Scan for the cell matching the given text and deliver its [x, y] coordinate at center. 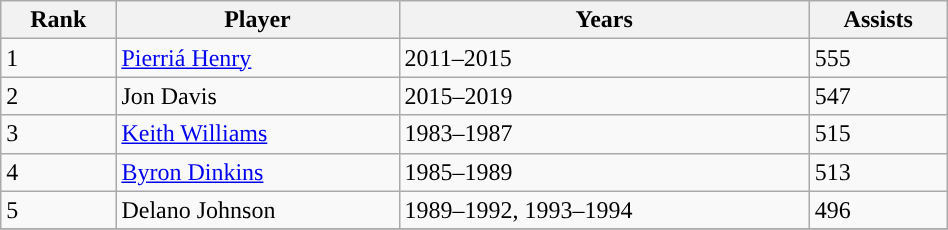
Byron Dinkins [258, 172]
3 [58, 134]
1 [58, 58]
496 [878, 210]
Jon Davis [258, 96]
2 [58, 96]
Delano Johnson [258, 210]
4 [58, 172]
2015–2019 [604, 96]
5 [58, 210]
Keith Williams [258, 134]
2011–2015 [604, 58]
Player [258, 20]
Years [604, 20]
Rank [58, 20]
1983–1987 [604, 134]
1985–1989 [604, 172]
Assists [878, 20]
513 [878, 172]
Pierriá Henry [258, 58]
515 [878, 134]
547 [878, 96]
555 [878, 58]
1989–1992, 1993–1994 [604, 210]
